Output the [x, y] coordinate of the center of the cell containing the given text.  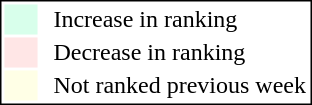
Not ranked previous week [180, 85]
Decrease in ranking [180, 53]
Increase in ranking [180, 19]
